Output the (x, y) coordinate of the center of the cell containing the given text.  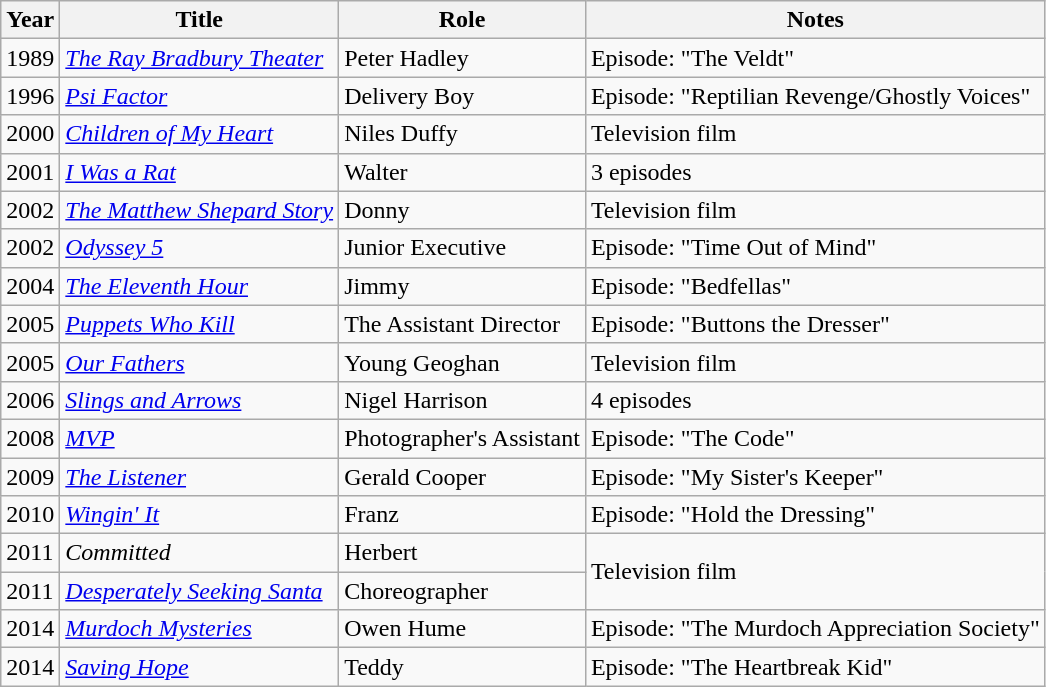
Desperately Seeking Santa (200, 591)
Children of My Heart (200, 134)
Episode: "The Veldt" (815, 58)
The Assistant Director (462, 324)
The Listener (200, 477)
2000 (30, 134)
Title (200, 20)
Role (462, 20)
I Was a Rat (200, 172)
Young Geoghan (462, 362)
Jimmy (462, 286)
Episode: "Reptilian Revenge/Ghostly Voices" (815, 96)
1996 (30, 96)
Delivery Boy (462, 96)
Choreographer (462, 591)
Episode: "Time Out of Mind" (815, 248)
Gerald Cooper (462, 477)
2010 (30, 515)
Wingin' It (200, 515)
3 episodes (815, 172)
2008 (30, 438)
Slings and Arrows (200, 400)
Psi Factor (200, 96)
2004 (30, 286)
Odyssey 5 (200, 248)
The Matthew Shepard Story (200, 210)
Puppets Who Kill (200, 324)
Teddy (462, 667)
Niles Duffy (462, 134)
Nigel Harrison (462, 400)
Herbert (462, 553)
The Ray Bradbury Theater (200, 58)
The Eleventh Hour (200, 286)
Notes (815, 20)
Episode: "The Code" (815, 438)
Saving Hope (200, 667)
Year (30, 20)
Peter Hadley (462, 58)
Donny (462, 210)
Our Fathers (200, 362)
MVP (200, 438)
Episode: "Bedfellas" (815, 286)
Committed (200, 553)
Episode: "Buttons the Dresser" (815, 324)
Episode: "Hold the Dressing" (815, 515)
Episode: "The Murdoch Appreciation Society" (815, 629)
Walter (462, 172)
1989 (30, 58)
Franz (462, 515)
Episode: "My Sister's Keeper" (815, 477)
2001 (30, 172)
Murdoch Mysteries (200, 629)
Episode: "The Heartbreak Kid" (815, 667)
Photographer's Assistant (462, 438)
Owen Hume (462, 629)
2006 (30, 400)
Junior Executive (462, 248)
4 episodes (815, 400)
2009 (30, 477)
